Capture the cell that displays the provided text and extract its [X, Y] central coordinate. 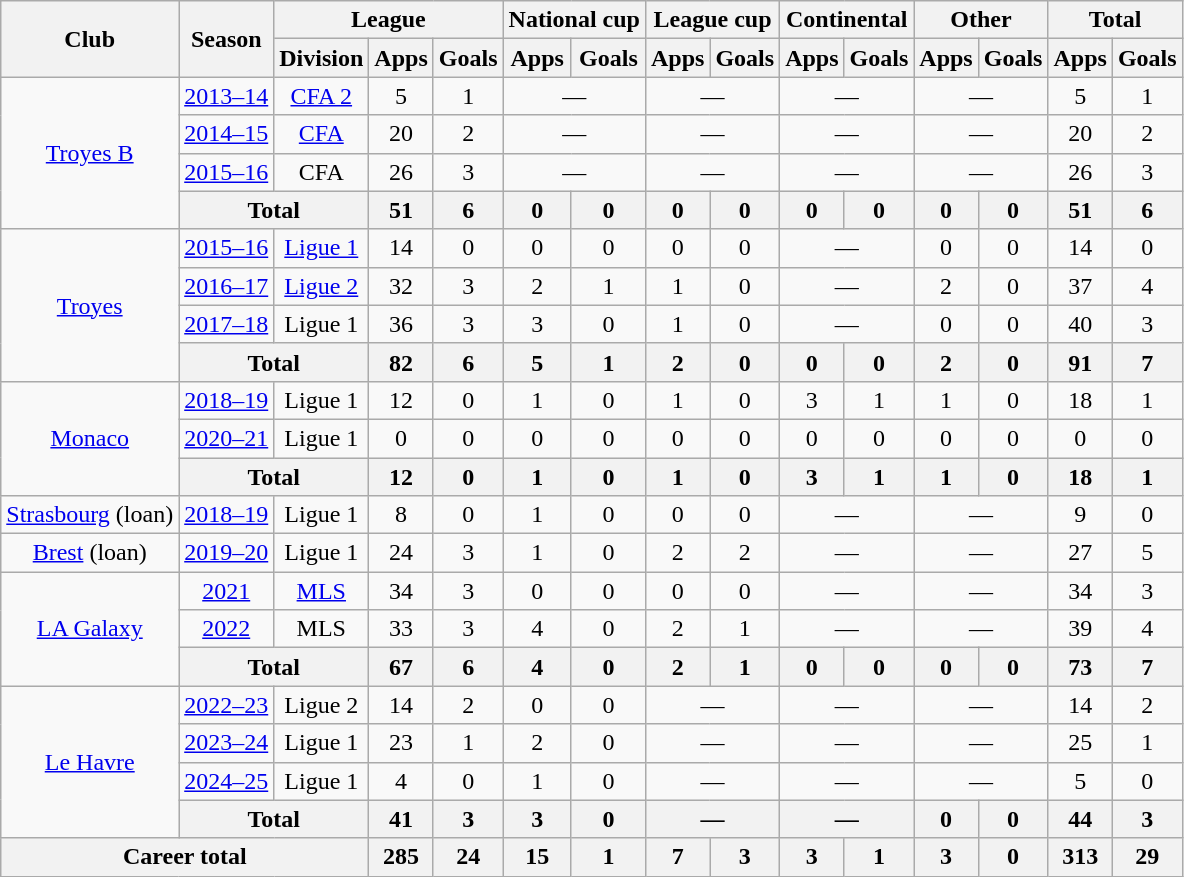
Troyes B [90, 153]
37 [1080, 286]
2014–15 [226, 134]
2016–17 [226, 286]
Troyes [90, 305]
Career total [185, 857]
2024–25 [226, 781]
Le Havre [90, 762]
15 [537, 857]
32 [401, 286]
82 [401, 362]
23 [401, 743]
27 [1080, 553]
Brest (loan) [90, 553]
League cup [712, 20]
73 [1080, 667]
2017–18 [226, 324]
Other [981, 20]
67 [401, 667]
2020–21 [226, 438]
25 [1080, 743]
8 [401, 515]
2022–23 [226, 705]
9 [1080, 515]
2023–24 [226, 743]
LA Galaxy [90, 629]
44 [1080, 819]
Strasbourg (loan) [90, 515]
Continental [847, 20]
285 [401, 857]
33 [401, 629]
2021 [226, 591]
36 [401, 324]
Season [226, 39]
Division [322, 58]
National cup [574, 20]
40 [1080, 324]
2019–20 [226, 553]
39 [1080, 629]
313 [1080, 857]
29 [1147, 857]
2022 [226, 629]
Monaco [90, 438]
Club [90, 39]
41 [401, 819]
2013–14 [226, 96]
CFA 2 [322, 96]
League [388, 20]
91 [1080, 362]
